For the text-containing cell, return its midpoint in (X, Y) coordinate format. 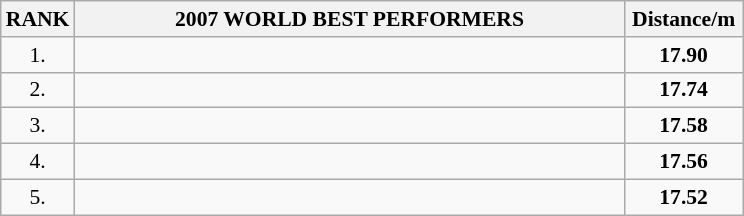
17.90 (684, 55)
17.58 (684, 126)
5. (38, 197)
2. (38, 90)
RANK (38, 19)
3. (38, 126)
Distance/m (684, 19)
17.56 (684, 162)
2007 WORLD BEST PERFORMERS (349, 19)
1. (38, 55)
4. (38, 162)
17.52 (684, 197)
17.74 (684, 90)
